For the text-containing cell, return its midpoint in (x, y) coordinate format. 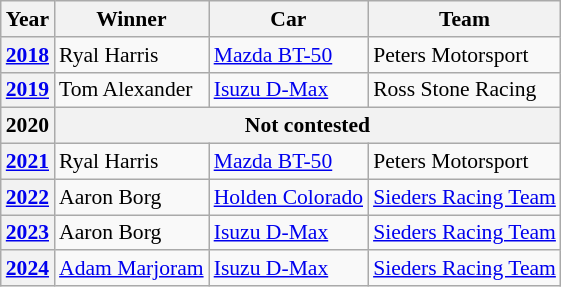
2020 (28, 126)
2019 (28, 90)
2021 (28, 162)
Car (288, 19)
Not contested (308, 126)
2018 (28, 55)
Year (28, 19)
Team (464, 19)
Tom Alexander (132, 90)
2024 (28, 269)
2023 (28, 233)
Holden Colorado (288, 197)
2022 (28, 197)
Adam Marjoram (132, 269)
Winner (132, 19)
Ross Stone Racing (464, 90)
